Search for the cell housing the specified text and yield its [x, y] center coordinate. 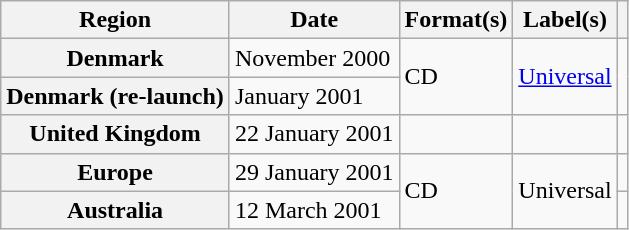
Format(s) [456, 20]
United Kingdom [116, 134]
November 2000 [314, 58]
Denmark [116, 58]
Europe [116, 172]
Date [314, 20]
Australia [116, 210]
Label(s) [565, 20]
12 March 2001 [314, 210]
Denmark (re-launch) [116, 96]
January 2001 [314, 96]
29 January 2001 [314, 172]
Region [116, 20]
22 January 2001 [314, 134]
